Extract the (x, y) coordinate from the center of the cell holding the provided text.  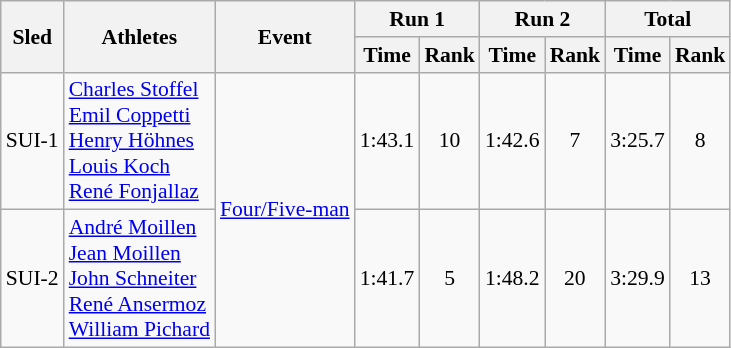
Run 2 (542, 19)
Charles StoffelEmil CoppettiHenry HöhnesLouis KochRené Fonjallaz (140, 141)
3:29.9 (638, 279)
1:42.6 (512, 141)
SUI-2 (32, 279)
7 (576, 141)
Athletes (140, 36)
Four/Five-man (285, 210)
8 (700, 141)
20 (576, 279)
André MoillenJean MoillenJohn SchneiterRené AnsermozWilliam Pichard (140, 279)
3:25.7 (638, 141)
Event (285, 36)
Total (668, 19)
1:43.1 (388, 141)
10 (450, 141)
Run 1 (418, 19)
Sled (32, 36)
1:48.2 (512, 279)
13 (700, 279)
5 (450, 279)
1:41.7 (388, 279)
SUI-1 (32, 141)
